Extract the [X, Y] coordinate from the center of the cell holding the provided text.  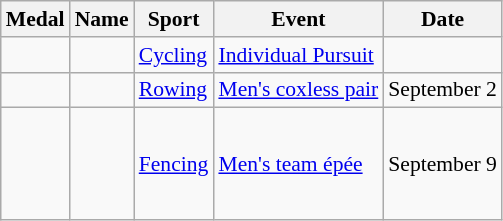
Medal [36, 19]
September 2 [442, 90]
Individual Pursuit [298, 55]
Name [102, 19]
Event [298, 19]
Cycling [174, 55]
Sport [174, 19]
Men's team épée [298, 164]
Men's coxless pair [298, 90]
Date [442, 19]
Rowing [174, 90]
September 9 [442, 164]
Fencing [174, 164]
